Determine the [X, Y] coordinate at the center of the cell enclosing the given text.  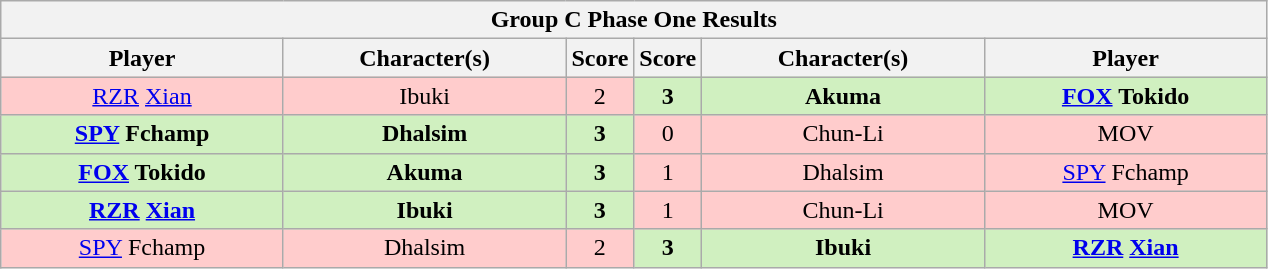
Group C Phase One Results [634, 20]
0 [668, 134]
